Determine the [x, y] coordinate at the center of the cell enclosing the given text.  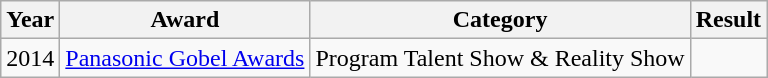
Panasonic Gobel Awards [185, 58]
Year [30, 20]
Category [500, 20]
2014 [30, 58]
Result [728, 20]
Program Talent Show & Reality Show [500, 58]
Award [185, 20]
